Search for the cell housing the specified text and yield its [x, y] center coordinate. 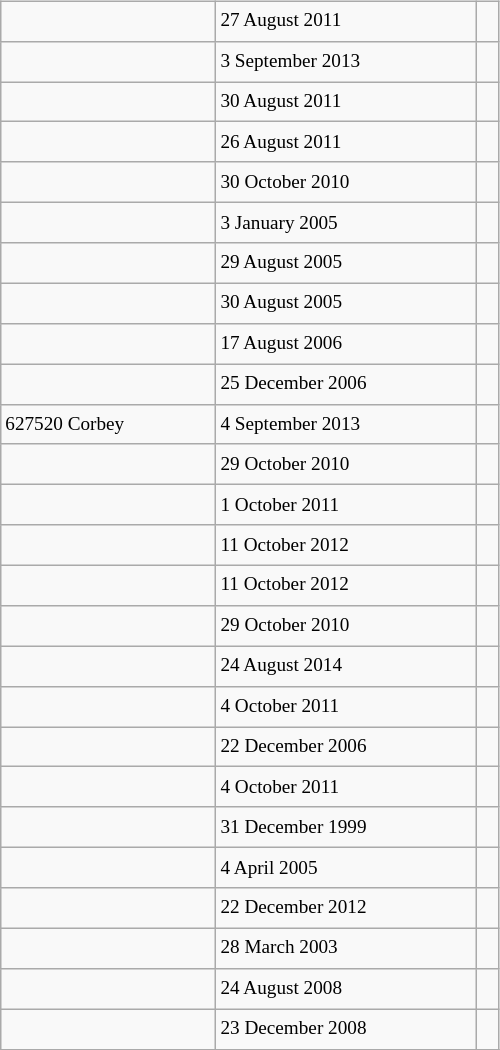
3 September 2013 [346, 61]
29 August 2005 [346, 263]
3 January 2005 [346, 223]
23 December 2008 [346, 1030]
30 August 2005 [346, 303]
4 April 2005 [346, 868]
30 August 2011 [346, 102]
627520 Corbey [108, 424]
17 August 2006 [346, 343]
24 August 2014 [346, 666]
27 August 2011 [346, 21]
31 December 1999 [346, 827]
4 September 2013 [346, 424]
22 December 2006 [346, 747]
28 March 2003 [346, 948]
1 October 2011 [346, 505]
25 December 2006 [346, 384]
26 August 2011 [346, 142]
22 December 2012 [346, 908]
30 October 2010 [346, 182]
24 August 2008 [346, 988]
